For the text-containing cell, return its midpoint in (X, Y) coordinate format. 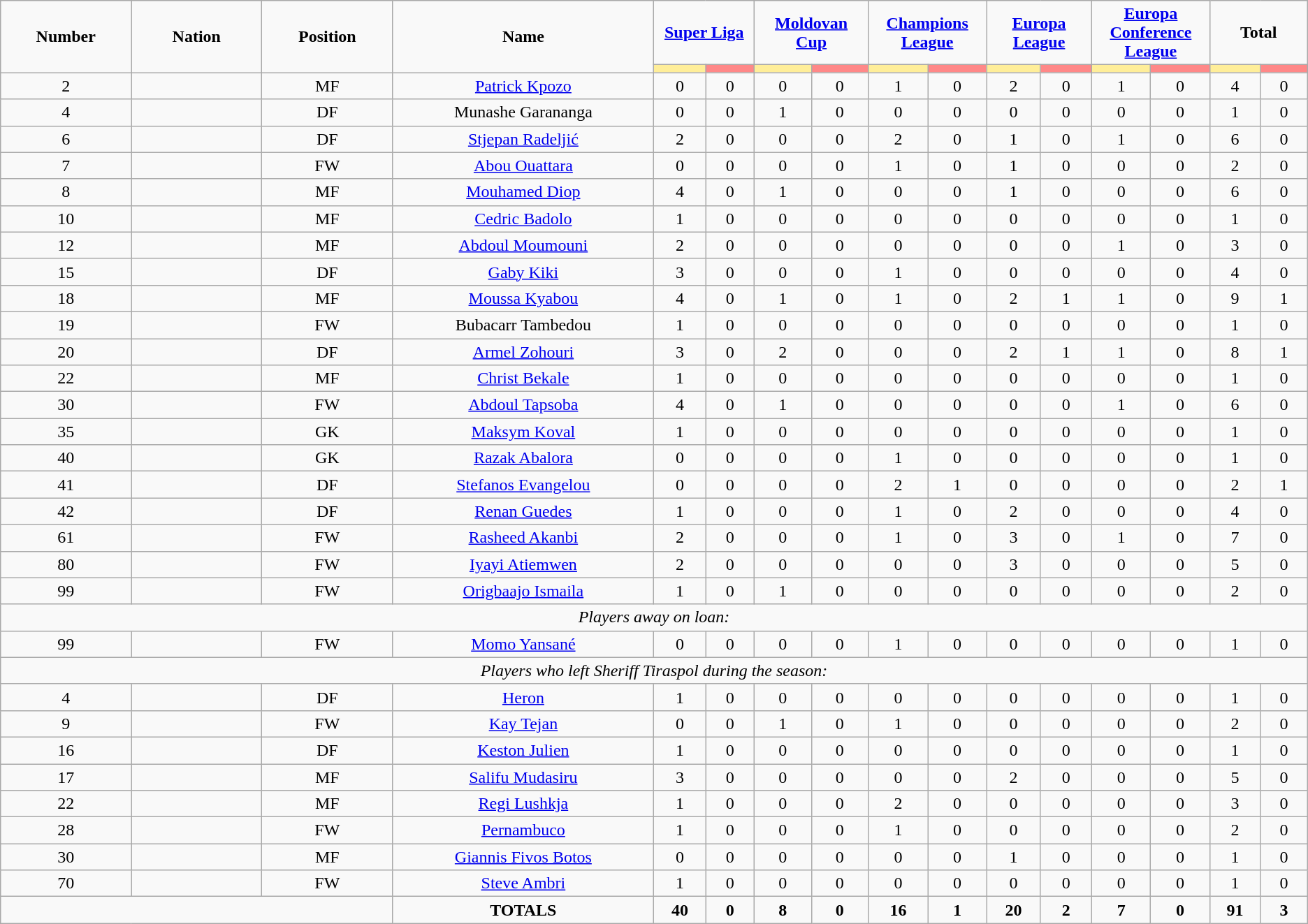
Name (523, 36)
Rasheed Akanbi (523, 538)
Position (327, 36)
Giannis Fivos Botos (523, 857)
Moldovan Cup (812, 33)
Gaby Kiki (523, 272)
Players away on loan: (654, 617)
Renan Guedes (523, 511)
Christ Bekale (523, 379)
80 (66, 564)
Keston Julien (523, 750)
Steve Ambri (523, 883)
18 (66, 298)
61 (66, 538)
Players who left Sheriff Tiraspol during the season: (654, 670)
19 (66, 325)
Nation (197, 36)
Europa League (1040, 33)
91 (1235, 910)
15 (66, 272)
Maksym Koval (523, 432)
Origbaajo Ismaila (523, 591)
Mouhamed Diop (523, 192)
Abou Ouattara (523, 166)
41 (66, 485)
17 (66, 777)
Total (1258, 33)
Pernambuco (523, 830)
12 (66, 245)
Regi Lushkja (523, 804)
Heron (523, 697)
Abdoul Moumouni (523, 245)
Champions League (928, 33)
10 (66, 219)
Cedric Badolo (523, 219)
42 (66, 511)
Number (66, 36)
Iyayi Atiemwen (523, 564)
Munashe Garananga (523, 112)
Abdoul Tapsoba (523, 405)
Patrick Kpozo (523, 86)
Stjepan Radeljić (523, 139)
28 (66, 830)
Europa Conference League (1150, 33)
Salifu Mudasiru (523, 777)
35 (66, 432)
Super Liga (704, 33)
Bubacarr Tambedou (523, 325)
Momo Yansané (523, 644)
Moussa Kyabou (523, 298)
Stefanos Evangelou (523, 485)
Razak Abalora (523, 458)
TOTALS (523, 910)
70 (66, 883)
Kay Tejan (523, 724)
Armel Zohouri (523, 351)
